Determine the [x, y] coordinate at the center of the cell enclosing the given text.  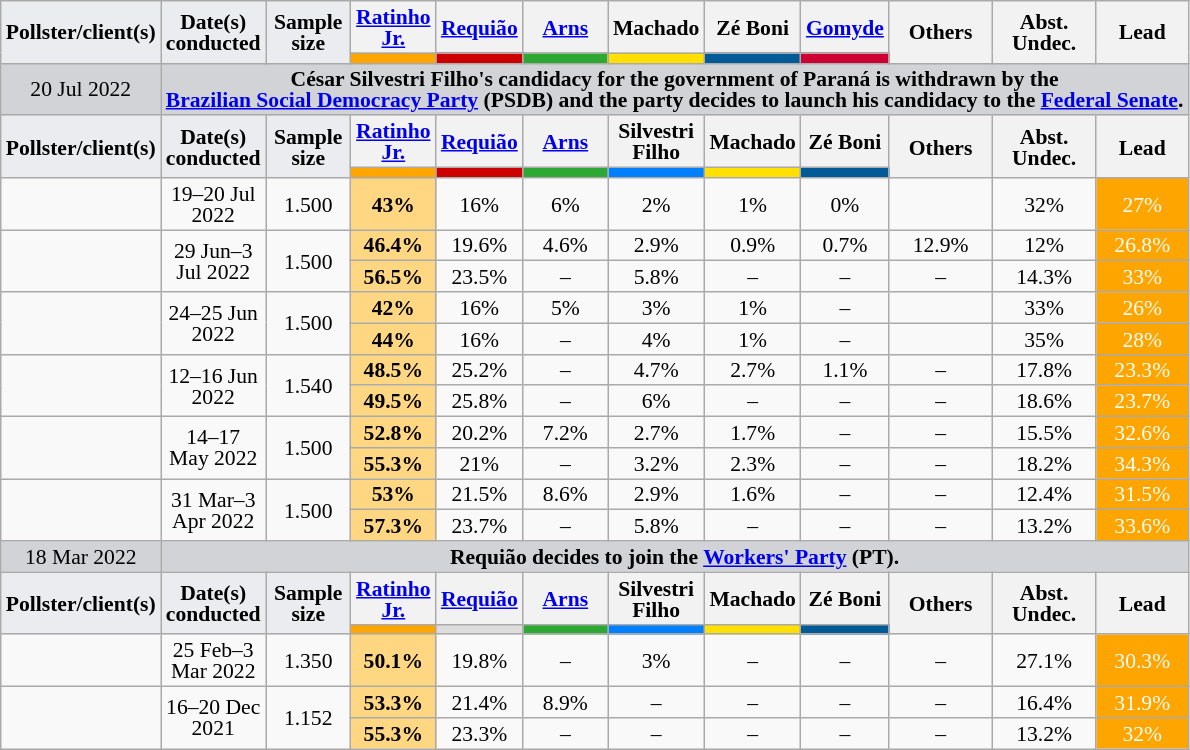
56.5% [394, 276]
5% [566, 308]
17.8% [1044, 370]
53.3% [394, 702]
57.3% [394, 526]
1.152 [308, 718]
4.7% [656, 370]
31 Mar–3 Apr 2022 [214, 510]
19.6% [480, 246]
12–16 Jun 2022 [214, 385]
32.6% [1142, 432]
25.2% [480, 370]
26.8% [1142, 246]
0.7% [845, 246]
21% [480, 464]
15.5% [1044, 432]
48.5% [394, 370]
19–20 Jul 2022 [214, 204]
18.2% [1044, 464]
53% [394, 494]
14–17 May 2022 [214, 448]
16.4% [1044, 702]
29 Jun–3 Jul 2022 [214, 261]
1.6% [752, 494]
26% [1142, 308]
1.540 [308, 385]
0% [845, 204]
50.1% [394, 661]
12% [1044, 246]
4% [656, 338]
27.1% [1044, 661]
21.5% [480, 494]
25 Feb–3 Mar 2022 [214, 661]
Requião decides to join the Workers' Party (PT). [675, 556]
23.5% [480, 276]
19.8% [480, 661]
1.1% [845, 370]
12.4% [1044, 494]
12.9% [940, 246]
31.9% [1142, 702]
1.350 [308, 661]
18.6% [1044, 402]
33.6% [1142, 526]
18 Mar 2022 [81, 556]
14.3% [1044, 276]
16–20 Dec 2021 [214, 718]
28% [1142, 338]
25.8% [480, 402]
7.2% [566, 432]
2.3% [752, 464]
27% [1142, 204]
42% [394, 308]
20.2% [480, 432]
2% [656, 204]
30.3% [1142, 661]
Gomyde [845, 27]
46.4% [394, 246]
24–25 Jun 2022 [214, 323]
35% [1044, 338]
8.9% [566, 702]
44% [394, 338]
31.5% [1142, 494]
43% [394, 204]
1.7% [752, 432]
21.4% [480, 702]
4.6% [566, 246]
20 Jul 2022 [81, 89]
0.9% [752, 246]
8.6% [566, 494]
3.2% [656, 464]
52.8% [394, 432]
34.3% [1142, 464]
49.5% [394, 402]
